Search for the cell housing the specified text and yield its [x, y] center coordinate. 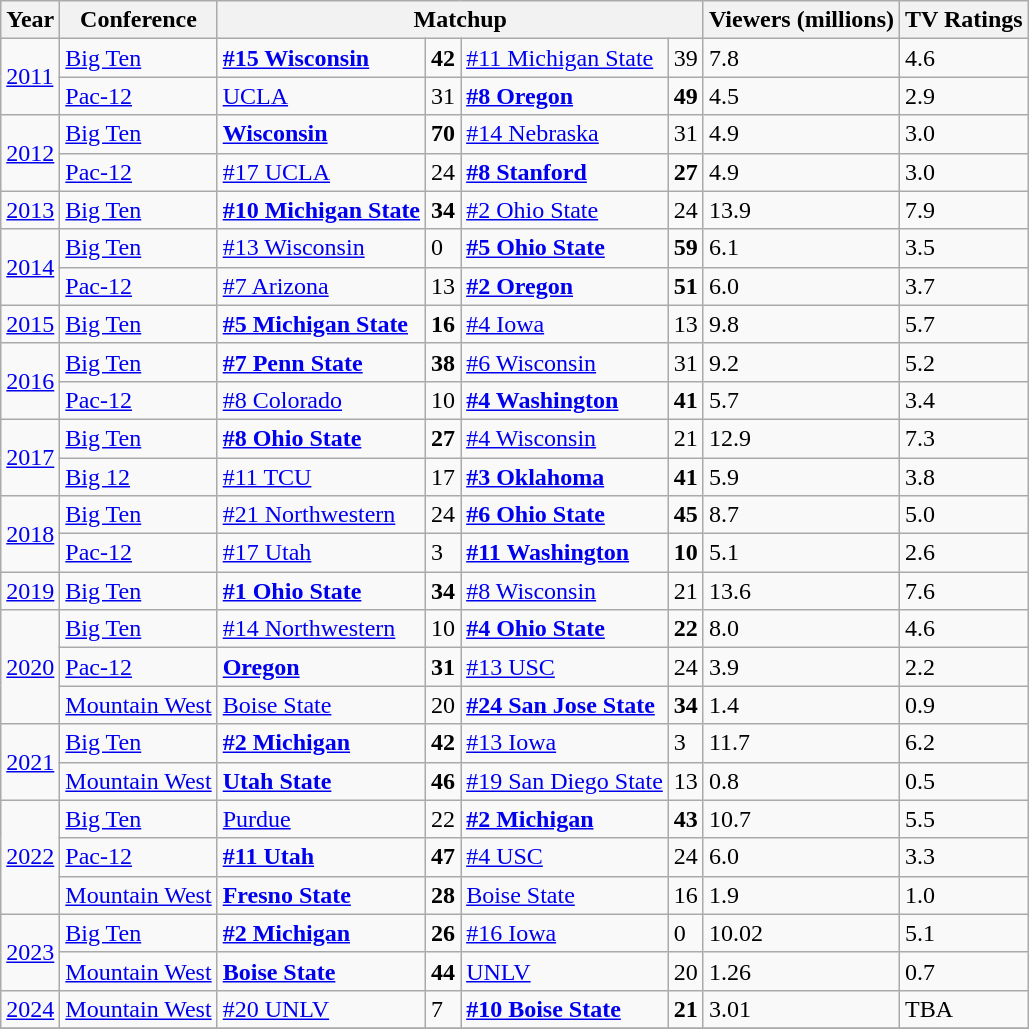
Conference [138, 20]
#13 Wisconsin [321, 248]
Big 12 [138, 477]
#7 Penn State [321, 362]
45 [686, 515]
#4 Washington [565, 400]
17 [444, 477]
2021 [30, 762]
2.2 [964, 667]
5.2 [964, 362]
Purdue [321, 819]
5.5 [964, 819]
2018 [30, 534]
#4 Iowa [565, 324]
3.5 [964, 248]
51 [686, 286]
#11 Michigan State [565, 58]
TV Ratings [964, 20]
2.6 [964, 553]
#10 Boise State [565, 1009]
#2 Oregon [565, 286]
#8 Colorado [321, 400]
2012 [30, 153]
59 [686, 248]
#17 Utah [321, 553]
11.7 [801, 743]
#4 USC [565, 857]
Wisconsin [321, 134]
7.3 [964, 438]
6.1 [801, 248]
28 [444, 895]
5.0 [964, 515]
#2 Ohio State [565, 210]
26 [444, 933]
70 [444, 134]
#5 Michigan State [321, 324]
Matchup [460, 20]
10.7 [801, 819]
7 [444, 1009]
#13 USC [565, 667]
#11 Washington [565, 553]
1.26 [801, 971]
#14 Northwestern [321, 629]
TBA [964, 1009]
#4 Wisconsin [565, 438]
9.8 [801, 324]
8.7 [801, 515]
3.8 [964, 477]
Fresno State [321, 895]
#7 Arizona [321, 286]
#14 Nebraska [565, 134]
13.9 [801, 210]
2011 [30, 77]
#17 UCLA [321, 172]
#21 Northwestern [321, 515]
1.0 [964, 895]
0.5 [964, 781]
#13 Iowa [565, 743]
2014 [30, 267]
9.2 [801, 362]
10.02 [801, 933]
#6 Ohio State [565, 515]
1.9 [801, 895]
3.4 [964, 400]
2.9 [964, 96]
0.7 [964, 971]
UCLA [321, 96]
44 [444, 971]
2013 [30, 210]
1.4 [801, 705]
#4 Ohio State [565, 629]
3.3 [964, 857]
Oregon [321, 667]
0.9 [964, 705]
43 [686, 819]
2016 [30, 381]
#8 Oregon [565, 96]
2019 [30, 591]
UNLV [565, 971]
3.9 [801, 667]
3.7 [964, 286]
0.8 [801, 781]
#19 San Diego State [565, 781]
2024 [30, 1009]
12.9 [801, 438]
Year [30, 20]
47 [444, 857]
#5 Ohio State [565, 248]
3.01 [801, 1009]
#24 San Jose State [565, 705]
#16 Iowa [565, 933]
8.0 [801, 629]
2017 [30, 457]
#10 Michigan State [321, 210]
#8 Ohio State [321, 438]
46 [444, 781]
2020 [30, 667]
#11 Utah [321, 857]
#6 Wisconsin [565, 362]
#20 UNLV [321, 1009]
2015 [30, 324]
39 [686, 58]
6.2 [964, 743]
#15 Wisconsin [321, 58]
7.9 [964, 210]
#8 Wisconsin [565, 591]
2022 [30, 857]
5.9 [801, 477]
49 [686, 96]
#3 Oklahoma [565, 477]
#8 Stanford [565, 172]
38 [444, 362]
13.6 [801, 591]
#11 TCU [321, 477]
2023 [30, 952]
7.8 [801, 58]
7.6 [964, 591]
Utah State [321, 781]
Viewers (millions) [801, 20]
4.5 [801, 96]
#1 Ohio State [321, 591]
